For the text-containing cell, return its midpoint in [X, Y] coordinate format. 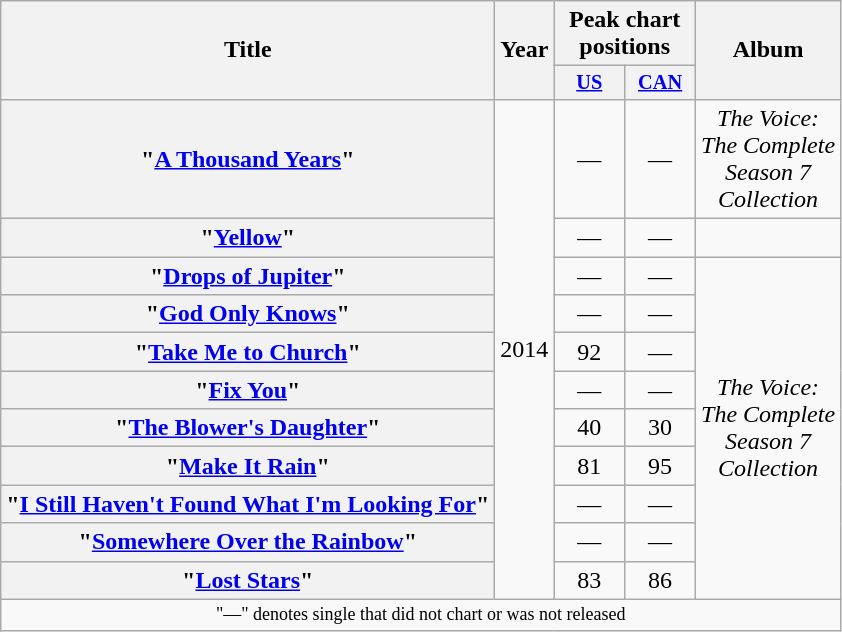
Title [248, 50]
"God Only Knows" [248, 314]
"Take Me to Church" [248, 352]
"Yellow" [248, 238]
"Somewhere Over the Rainbow" [248, 542]
95 [660, 466]
"Make It Rain" [248, 466]
40 [590, 428]
Year [524, 50]
Album [768, 50]
"I Still Haven't Found What I'm Looking For" [248, 504]
"Drops of Jupiter" [248, 276]
CAN [660, 83]
92 [590, 352]
2014 [524, 349]
"The Blower's Daughter" [248, 428]
83 [590, 580]
"—" denotes single that did not chart or was not released [421, 614]
86 [660, 580]
US [590, 83]
"Lost Stars" [248, 580]
"A Thousand Years" [248, 158]
30 [660, 428]
81 [590, 466]
"Fix You" [248, 390]
Peak chart positions [625, 34]
